Return (x, y) of the center of cell containing provided text 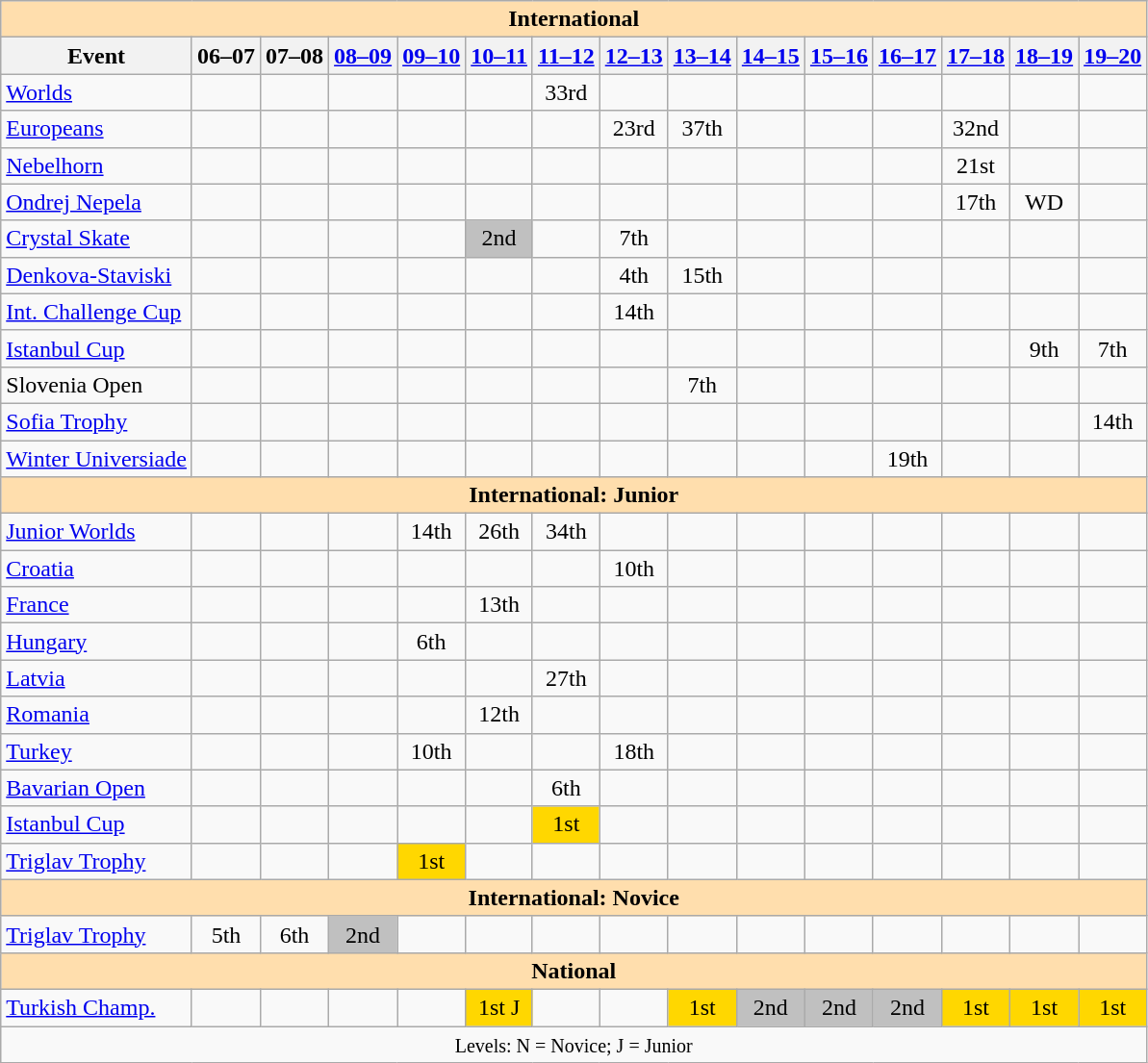
Levels: N = Novice; J = Junior (574, 1044)
France (96, 605)
Romania (96, 715)
14–15 (770, 56)
Event (96, 56)
Sofia Trophy (96, 421)
17th (976, 202)
International (574, 19)
18–19 (1045, 56)
4th (633, 275)
Ondrej Nepela (96, 202)
07–08 (294, 56)
09–10 (431, 56)
16–17 (906, 56)
12th (499, 715)
Hungary (96, 642)
Worlds (96, 92)
17–18 (976, 56)
13–14 (702, 56)
08–09 (364, 56)
Slovenia Open (96, 385)
06–07 (225, 56)
Latvia (96, 678)
11–12 (566, 56)
Turkey (96, 751)
Winter Universiade (96, 459)
Junior Worlds (96, 532)
33rd (566, 92)
Int. Challenge Cup (96, 312)
15–16 (839, 56)
37th (702, 129)
National (574, 971)
19–20 (1112, 56)
Bavarian Open (96, 788)
WD (1045, 202)
Denkova-Staviski (96, 275)
12–13 (633, 56)
Crystal Skate (96, 239)
26th (499, 532)
23rd (633, 129)
34th (566, 532)
19th (906, 459)
International: Novice (574, 898)
5th (225, 934)
Europeans (96, 129)
32nd (976, 129)
Nebelhorn (96, 165)
27th (566, 678)
13th (499, 605)
10–11 (499, 56)
Turkish Champ. (96, 1007)
International: Junior (574, 495)
21st (976, 165)
9th (1045, 348)
1st J (499, 1007)
15th (702, 275)
18th (633, 751)
Croatia (96, 569)
